Search for the cell housing the specified text and yield its (X, Y) center coordinate. 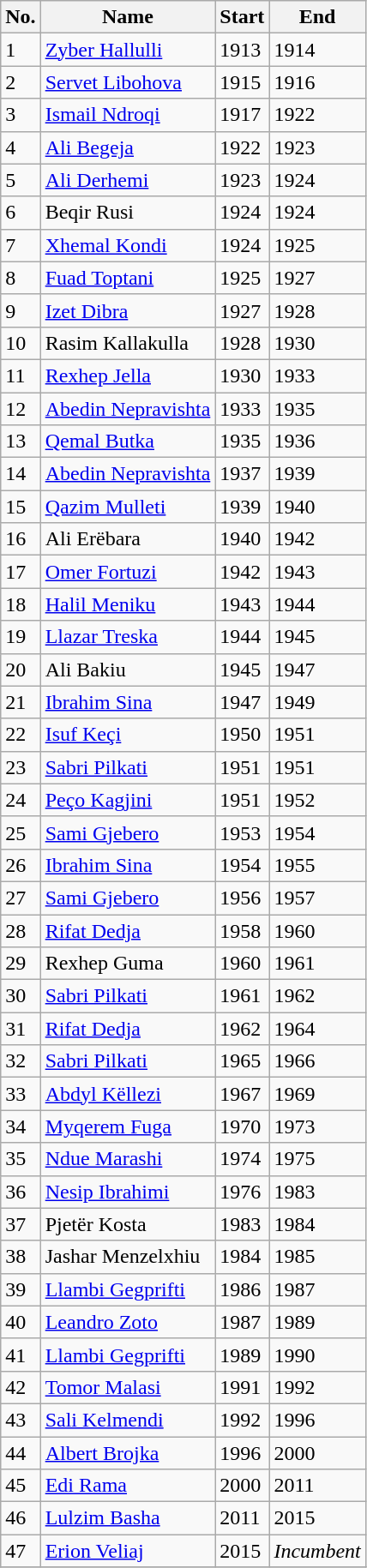
Rexhep Guma (128, 964)
11 (21, 375)
Qemal Butka (128, 442)
1970 (242, 1126)
37 (21, 1224)
Name (128, 17)
38 (21, 1257)
47 (21, 1551)
1952 (317, 800)
Beqir Rusi (128, 213)
Ali Bakiu (128, 670)
1991 (242, 1387)
36 (21, 1192)
25 (21, 832)
1913 (242, 50)
13 (21, 442)
Lulzim Basha (128, 1518)
Tomor Malasi (128, 1387)
Ali Begeja (128, 147)
5 (21, 180)
1917 (242, 115)
3 (21, 115)
1950 (242, 735)
1937 (242, 474)
34 (21, 1126)
End (317, 17)
Albert Brojka (128, 1453)
1958 (242, 930)
1967 (242, 1094)
40 (21, 1322)
1949 (317, 702)
29 (21, 964)
Ali Erëbara (128, 539)
Start (242, 17)
18 (21, 604)
7 (21, 245)
21 (21, 702)
Xhemal Kondi (128, 245)
Abdyl Këllezi (128, 1094)
14 (21, 474)
Ndue Marashi (128, 1159)
23 (21, 767)
41 (21, 1355)
Incumbent (317, 1551)
Ismail Ndroqi (128, 115)
Leandro Zoto (128, 1322)
Halil Meniku (128, 604)
15 (21, 507)
Erion Veliaj (128, 1551)
43 (21, 1420)
Jashar Menzelxhiu (128, 1257)
Ali Derhemi (128, 180)
6 (21, 213)
1965 (242, 1061)
Omer Fortuzi (128, 572)
1966 (317, 1061)
1957 (317, 898)
24 (21, 800)
Sali Kelmendi (128, 1420)
9 (21, 310)
Zyber Hallulli (128, 50)
Edi Rama (128, 1486)
26 (21, 865)
1969 (317, 1094)
Rasim Kallakulla (128, 343)
44 (21, 1453)
1914 (317, 50)
Fuad Toptani (128, 278)
1973 (317, 1126)
28 (21, 930)
Nesip Ibrahimi (128, 1192)
1985 (317, 1257)
27 (21, 898)
1990 (317, 1355)
45 (21, 1486)
Izet Dibra (128, 310)
30 (21, 996)
22 (21, 735)
19 (21, 637)
2 (21, 82)
1936 (317, 442)
31 (21, 1029)
16 (21, 539)
Peço Kagjini (128, 800)
32 (21, 1061)
33 (21, 1094)
Llazar Treska (128, 637)
Myqerem Fuga (128, 1126)
Servet Libohova (128, 82)
8 (21, 278)
42 (21, 1387)
Pjetër Kosta (128, 1224)
1955 (317, 865)
1956 (242, 898)
1975 (317, 1159)
12 (21, 409)
No. (21, 17)
Rexhep Jella (128, 375)
10 (21, 343)
1953 (242, 832)
1974 (242, 1159)
1915 (242, 82)
1976 (242, 1192)
1 (21, 50)
39 (21, 1289)
4 (21, 147)
46 (21, 1518)
20 (21, 670)
35 (21, 1159)
1916 (317, 82)
1964 (317, 1029)
Isuf Keçi (128, 735)
Qazim Mulleti (128, 507)
17 (21, 572)
1986 (242, 1289)
